Provide the (X, Y) coordinate of the cell's center where the given text is located.  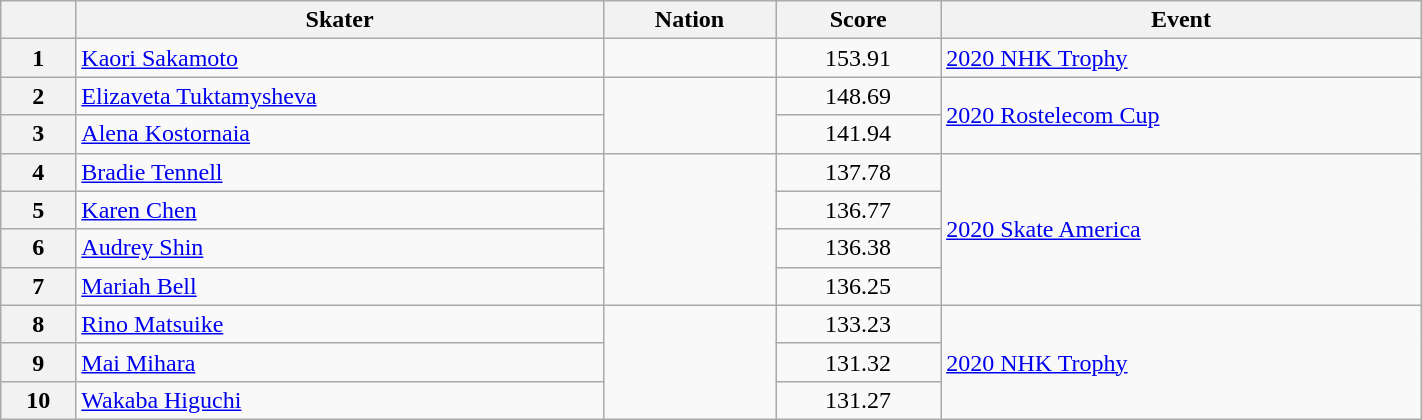
131.27 (858, 400)
Skater (340, 20)
2020 Rostelecom Cup (1182, 115)
5 (38, 210)
148.69 (858, 96)
Mariah Bell (340, 286)
Karen Chen (340, 210)
2 (38, 96)
7 (38, 286)
136.77 (858, 210)
136.25 (858, 286)
141.94 (858, 134)
Score (858, 20)
6 (38, 248)
Wakaba Higuchi (340, 400)
153.91 (858, 58)
8 (38, 324)
1 (38, 58)
133.23 (858, 324)
Alena Kostornaia (340, 134)
131.32 (858, 362)
3 (38, 134)
136.38 (858, 248)
Rino Matsuike (340, 324)
10 (38, 400)
Audrey Shin (340, 248)
9 (38, 362)
137.78 (858, 172)
2020 Skate America (1182, 229)
Bradie Tennell (340, 172)
Elizaveta Tuktamysheva (340, 96)
Nation (689, 20)
Mai Mihara (340, 362)
Event (1182, 20)
Kaori Sakamoto (340, 58)
4 (38, 172)
